Provide the [x, y] coordinate of the cell's center where the given text is located.  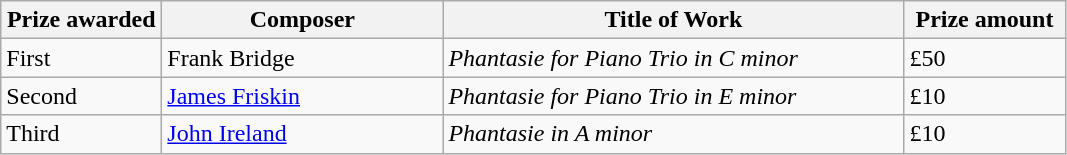
Second [82, 96]
Phantasie for Piano Trio in C minor [674, 58]
Title of Work [674, 20]
James Friskin [302, 96]
Prize amount [984, 20]
First [82, 58]
Frank Bridge [302, 58]
£50 [984, 58]
John Ireland [302, 134]
Phantasie for Piano Trio in E minor [674, 96]
Composer [302, 20]
Phantasie in A minor [674, 134]
Third [82, 134]
Prize awarded [82, 20]
